From the cell containing the given text, extract its center point as [X, Y] coordinate. 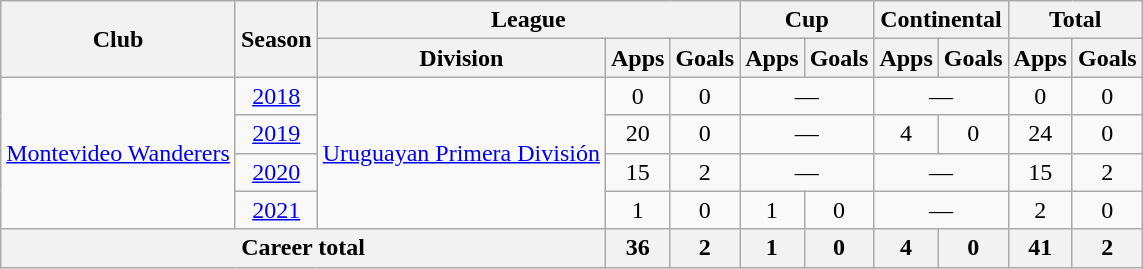
Club [118, 39]
36 [637, 248]
Division [461, 58]
2019 [276, 134]
2018 [276, 96]
41 [1040, 248]
Continental [941, 20]
2021 [276, 210]
Total [1075, 20]
Cup [807, 20]
Career total [304, 248]
2020 [276, 172]
Uruguayan Primera División [461, 153]
League [528, 20]
20 [637, 134]
24 [1040, 134]
Montevideo Wanderers [118, 153]
Season [276, 39]
